For the text-containing cell, return its midpoint in (X, Y) coordinate format. 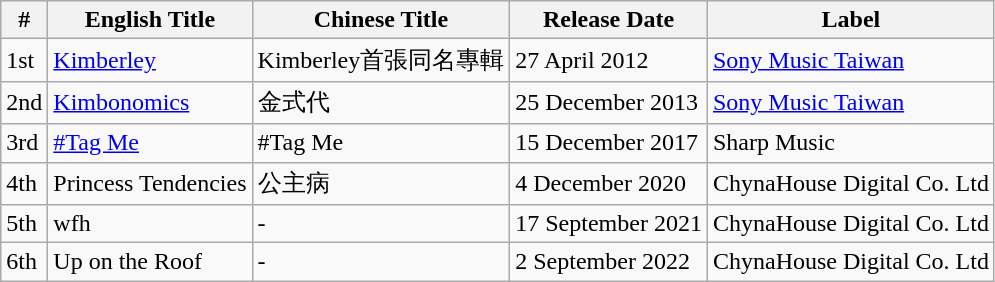
6th (24, 262)
# (24, 20)
4th (24, 184)
Label (850, 20)
wfh (150, 224)
Kimberley首張同名專輯 (381, 60)
Release Date (609, 20)
Kimbonomics (150, 102)
公主病 (381, 184)
Chinese Title (381, 20)
Sharp Music (850, 143)
Princess Tendencies (150, 184)
25 December 2013 (609, 102)
3rd (24, 143)
2nd (24, 102)
5th (24, 224)
1st (24, 60)
English Title (150, 20)
2 September 2022 (609, 262)
27 April 2012 (609, 60)
金式代 (381, 102)
17 September 2021 (609, 224)
4 December 2020 (609, 184)
Up on the Roof (150, 262)
15 December 2017 (609, 143)
Kimberley (150, 60)
